Capture the cell that displays the provided text and extract its [X, Y] central coordinate. 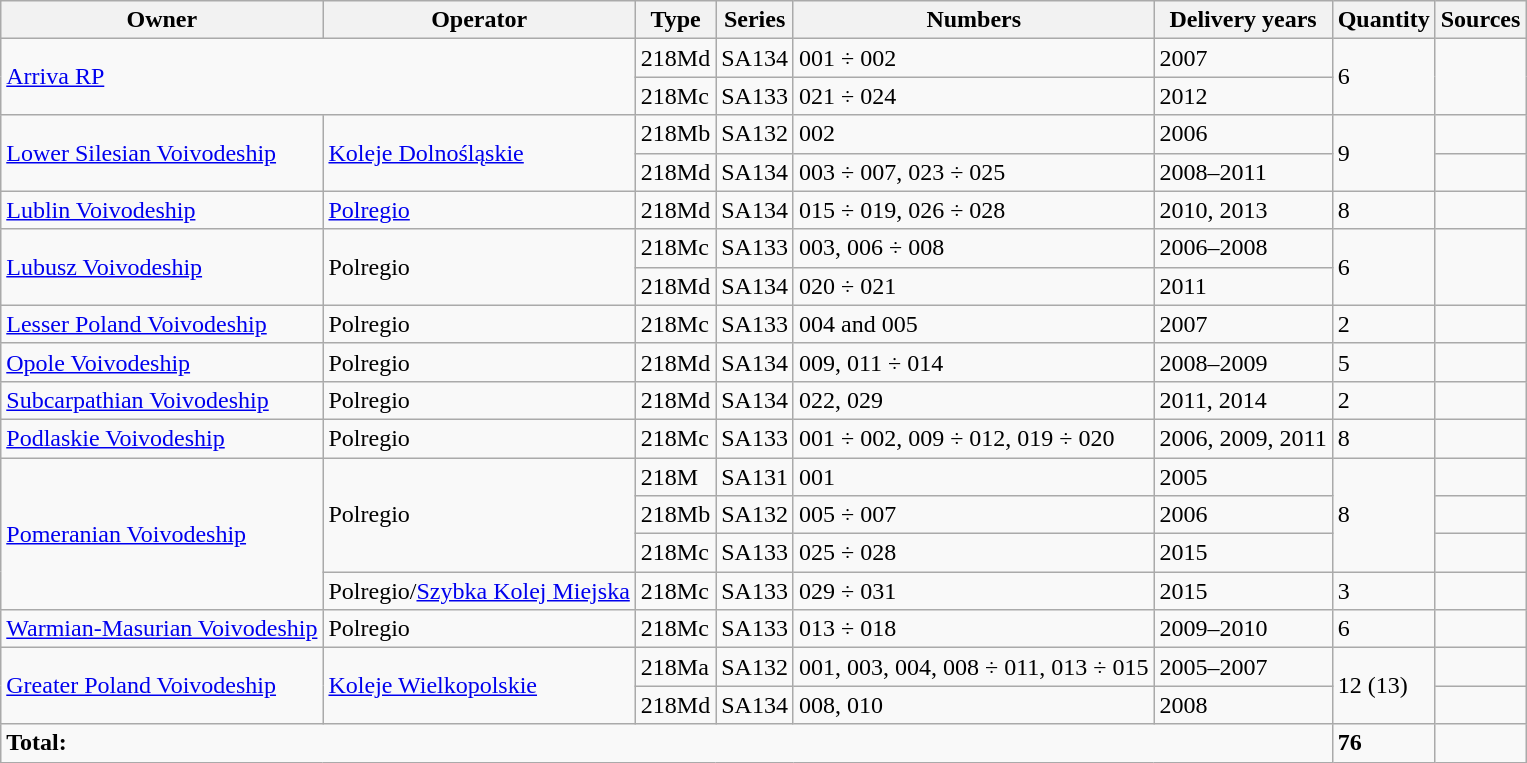
2012 [1243, 96]
2006–2008 [1243, 248]
029 ÷ 031 [974, 591]
Lubusz Voivodeship [162, 267]
Pomeranian Voivodeship [162, 534]
005 ÷ 007 [974, 515]
2006, 2009, 2011 [1243, 438]
002 [974, 134]
Lesser Poland Voivodeship [162, 324]
013 ÷ 018 [974, 629]
Operator [479, 20]
5 [1384, 362]
001 ÷ 002, 009 ÷ 012, 019 ÷ 020 [974, 438]
Lower Silesian Voivodeship [162, 153]
2011 [1243, 286]
009, 011 ÷ 014 [974, 362]
Podlaskie Voivodeship [162, 438]
2008 [1243, 705]
025 ÷ 028 [974, 553]
2008–2009 [1243, 362]
001 [974, 477]
001, 003, 004, 008 ÷ 011, 013 ÷ 015 [974, 667]
Polregio/Szybka Kolej Miejska [479, 591]
Sources [1480, 20]
2010, 2013 [1243, 210]
Koleje Wielkopolskie [479, 686]
001 ÷ 002 [974, 58]
12 (13) [1384, 686]
008, 010 [974, 705]
76 [1384, 743]
3 [1384, 591]
Koleje Dolnośląskie [479, 153]
003, 006 ÷ 008 [974, 248]
2009–2010 [1243, 629]
Opole Voivodeship [162, 362]
218Ma [675, 667]
021 ÷ 024 [974, 96]
Lublin Voivodeship [162, 210]
004 and 005 [974, 324]
015 ÷ 019, 026 ÷ 028 [974, 210]
Total: [666, 743]
9 [1384, 153]
020 ÷ 021 [974, 286]
Owner [162, 20]
Quantity [1384, 20]
2005–2007 [1243, 667]
003 ÷ 007, 023 ÷ 025 [974, 172]
2011, 2014 [1243, 400]
Numbers [974, 20]
Type [675, 20]
Subcarpathian Voivodeship [162, 400]
Delivery years [1243, 20]
218M [675, 477]
Arriva RP [318, 77]
2005 [1243, 477]
Greater Poland Voivodeship [162, 686]
Series [755, 20]
022, 029 [974, 400]
SA131 [755, 477]
Warmian-Masurian Voivodeship [162, 629]
2008–2011 [1243, 172]
